Scan for the cell matching the given text and deliver its [x, y] coordinate at center. 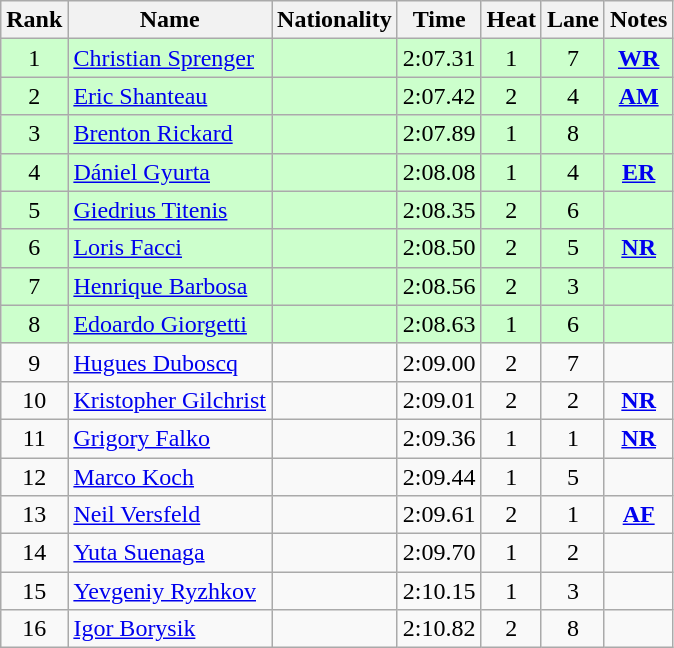
Name [170, 20]
2:10.82 [439, 629]
Hugues Duboscq [170, 362]
Marco Koch [170, 477]
Rank [34, 20]
AF [638, 515]
2:09.70 [439, 553]
Kristopher Gilchrist [170, 400]
Henrique Barbosa [170, 286]
Notes [638, 20]
2:07.42 [439, 96]
Brenton Rickard [170, 134]
16 [34, 629]
Grigory Falko [170, 438]
9 [34, 362]
15 [34, 591]
Heat [511, 20]
Giedrius Titenis [170, 210]
13 [34, 515]
10 [34, 400]
AM [638, 96]
2:09.61 [439, 515]
2:09.00 [439, 362]
14 [34, 553]
2:08.56 [439, 286]
2:08.08 [439, 172]
Yuta Suenaga [170, 553]
2:08.35 [439, 210]
12 [34, 477]
2:10.15 [439, 591]
2:08.50 [439, 248]
Igor Borysik [170, 629]
Lane [572, 20]
Eric Shanteau [170, 96]
2:09.44 [439, 477]
2:09.36 [439, 438]
Nationality [335, 20]
2:09.01 [439, 400]
Yevgeniy Ryzhkov [170, 591]
2:07.89 [439, 134]
Neil Versfeld [170, 515]
Edoardo Giorgetti [170, 324]
Christian Sprenger [170, 58]
Time [439, 20]
11 [34, 438]
Dániel Gyurta [170, 172]
WR [638, 58]
2:08.63 [439, 324]
2:07.31 [439, 58]
ER [638, 172]
Loris Facci [170, 248]
